Extract the [X, Y] coordinate from the center of the cell holding the provided text.  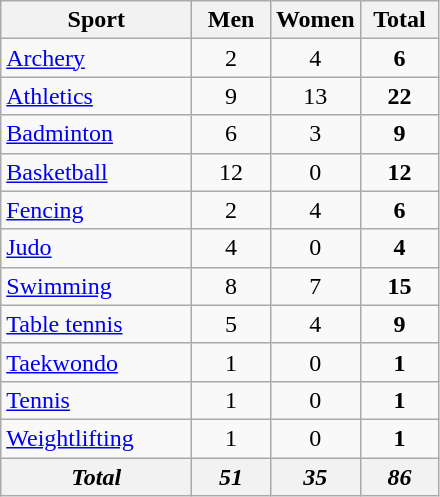
Badminton [96, 134]
Women [315, 20]
Swimming [96, 286]
51 [232, 477]
86 [400, 477]
Weightlifting [96, 438]
Basketball [96, 172]
8 [232, 286]
Judo [96, 248]
Athletics [96, 96]
Archery [96, 58]
35 [315, 477]
13 [315, 96]
Fencing [96, 210]
3 [315, 134]
Tennis [96, 400]
Taekwondo [96, 362]
Men [232, 20]
5 [232, 324]
22 [400, 96]
7 [315, 286]
Sport [96, 20]
15 [400, 286]
Table tennis [96, 324]
